Search for the cell housing the specified text and yield its [X, Y] center coordinate. 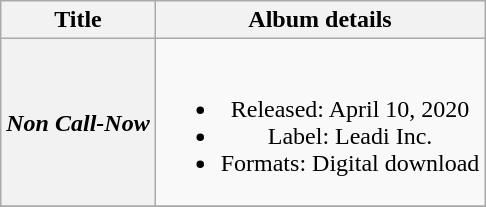
Non Call-Now [78, 122]
Released: April 10, 2020Label: Leadi Inc.Formats: Digital download [320, 122]
Album details [320, 20]
Title [78, 20]
